Return the [x, y] coordinate for the center point of the cell that contains the specified text.  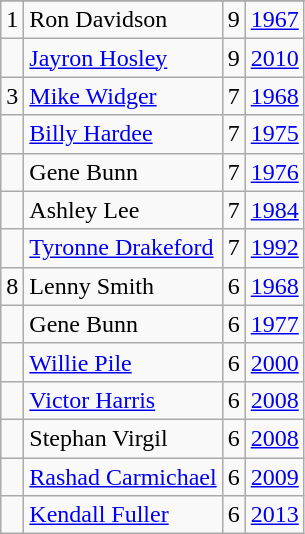
1 [12, 20]
Jayron Hosley [123, 58]
2009 [274, 477]
Ashley Lee [123, 210]
Ron Davidson [123, 20]
1975 [274, 134]
1992 [274, 248]
Kendall Fuller [123, 515]
Victor Harris [123, 400]
2013 [274, 515]
1984 [274, 210]
1976 [274, 172]
Tyronne Drakeford [123, 248]
Billy Hardee [123, 134]
2000 [274, 362]
2010 [274, 58]
Mike Widger [123, 96]
1977 [274, 324]
Willie Pile [123, 362]
8 [12, 286]
Rashad Carmichael [123, 477]
Stephan Virgil [123, 438]
3 [12, 96]
1967 [274, 20]
Lenny Smith [123, 286]
